Provide the (x, y) coordinate of the cell's center where the given text is located.  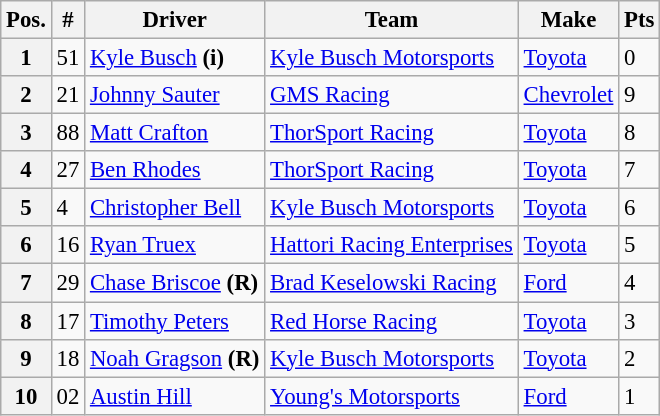
Team (392, 20)
51 (68, 58)
Matt Crafton (175, 133)
Hattori Racing Enterprises (392, 245)
Kyle Busch (i) (175, 58)
88 (68, 133)
17 (68, 321)
Christopher Bell (175, 208)
Ryan Truex (175, 245)
Chevrolet (568, 95)
10 (26, 396)
Noah Gragson (R) (175, 358)
02 (68, 396)
Make (568, 20)
Ben Rhodes (175, 170)
Driver (175, 20)
Chase Briscoe (R) (175, 283)
Timothy Peters (175, 321)
Red Horse Racing (392, 321)
Young's Motorsports (392, 396)
# (68, 20)
Johnny Sauter (175, 95)
Austin Hill (175, 396)
0 (640, 58)
21 (68, 95)
27 (68, 170)
Pts (640, 20)
Pos. (26, 20)
GMS Racing (392, 95)
18 (68, 358)
29 (68, 283)
16 (68, 245)
Brad Keselowski Racing (392, 283)
